For the text-containing cell, return its midpoint in (x, y) coordinate format. 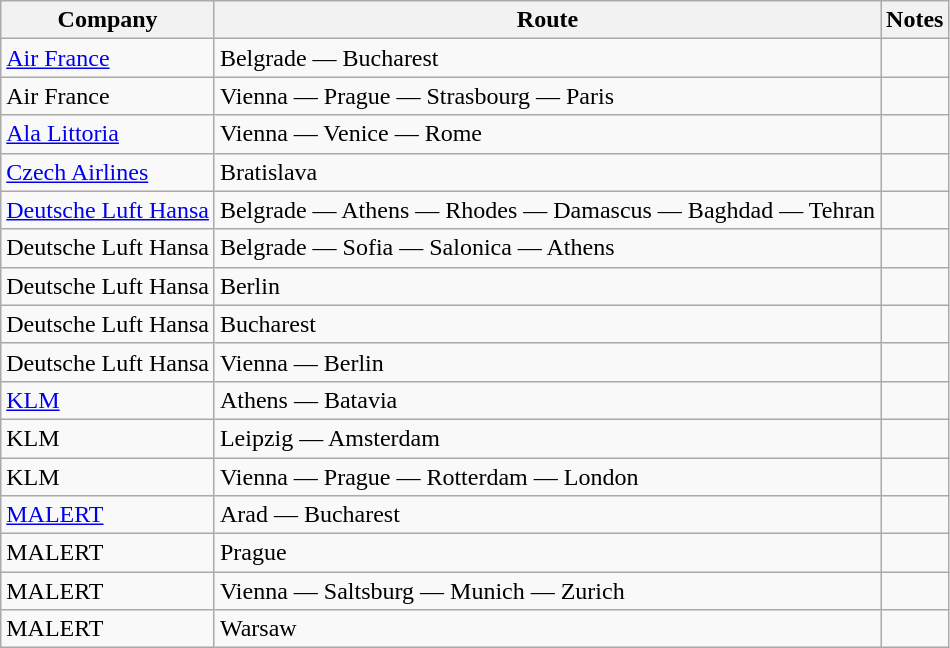
Company (108, 20)
Arad — Bucharest (547, 515)
Athens — Batavia (547, 400)
Czech Airlines (108, 172)
Ala Littoria (108, 134)
Notes (915, 20)
Belgrade — Athens — Rhodes — Damascus — Baghdad — Tehran (547, 210)
Prague (547, 553)
Belgrade — Sofia — Salonica — Athens (547, 248)
Bucharest (547, 324)
Vienna — Venice — Rome (547, 134)
Vienna — Prague — Strasbourg — Paris (547, 96)
Berlin (547, 286)
Vienna — Prague — Rotterdam — London (547, 477)
Vienna — Berlin (547, 362)
Vienna — Saltsburg — Munich — Zurich (547, 591)
Route (547, 20)
Leipzig — Amsterdam (547, 438)
Warsaw (547, 629)
Bratislava (547, 172)
Belgrade — Bucharest (547, 58)
